Find where the given text appears and provide that cell's center as [x, y] coordinate. 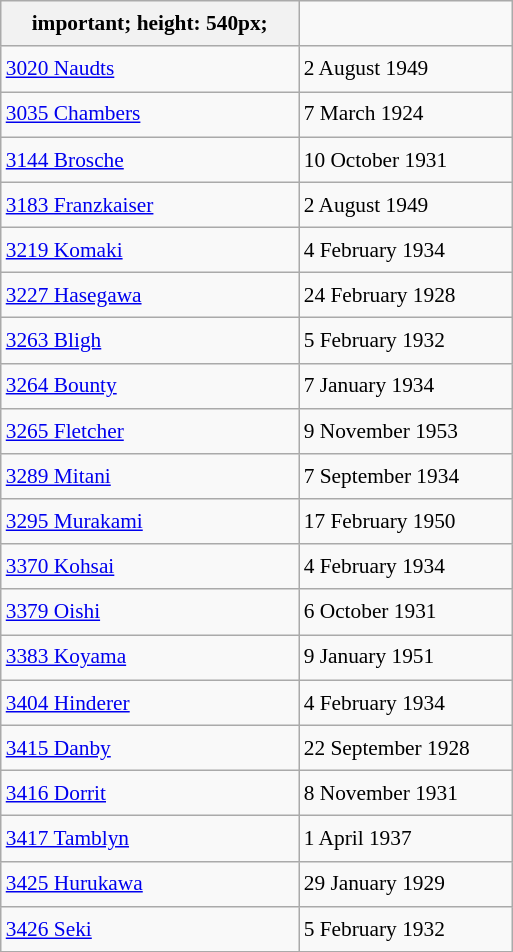
7 January 1934 [406, 386]
17 February 1950 [406, 522]
3404 Hinderer [150, 702]
3263 Bligh [150, 340]
22 September 1928 [406, 748]
3370 Kohsai [150, 566]
8 November 1931 [406, 792]
3295 Murakami [150, 522]
3379 Oishi [150, 612]
1 April 1937 [406, 838]
7 September 1934 [406, 476]
9 November 1953 [406, 430]
3417 Tamblyn [150, 838]
3227 Hasegawa [150, 296]
3416 Dorrit [150, 792]
3183 Franzkaiser [150, 204]
3264 Bounty [150, 386]
6 October 1931 [406, 612]
3265 Fletcher [150, 430]
10 October 1931 [406, 160]
3219 Komaki [150, 250]
3144 Brosche [150, 160]
3426 Seki [150, 928]
3415 Danby [150, 748]
3383 Koyama [150, 658]
24 February 1928 [406, 296]
3035 Chambers [150, 114]
29 January 1929 [406, 884]
3425 Hurukawa [150, 884]
7 March 1924 [406, 114]
important; height: 540px; [150, 24]
3289 Mitani [150, 476]
3020 Naudts [150, 68]
9 January 1951 [406, 658]
